From the cell containing the given text, extract its center point as [X, Y] coordinate. 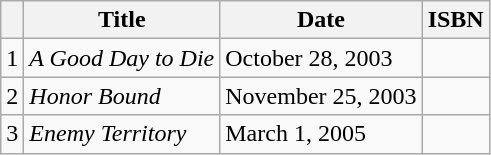
2 [12, 96]
A Good Day to Die [122, 58]
1 [12, 58]
Honor Bound [122, 96]
November 25, 2003 [321, 96]
ISBN [456, 20]
Date [321, 20]
Title [122, 20]
3 [12, 134]
March 1, 2005 [321, 134]
October 28, 2003 [321, 58]
Enemy Territory [122, 134]
